Search for the cell housing the specified text and yield its (x, y) center coordinate. 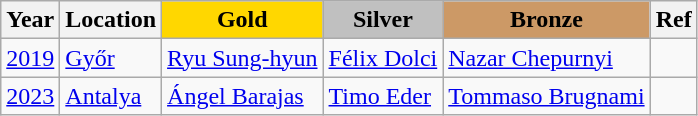
Ángel Barajas (242, 96)
Győr (111, 58)
Bronze (546, 20)
Tommaso Brugnami (546, 96)
Nazar Chepurnyi (546, 58)
Year (30, 20)
Félix Dolci (383, 58)
2023 (30, 96)
Ref (674, 20)
Timo Eder (383, 96)
Silver (383, 20)
Antalya (111, 96)
Ryu Sung-hyun (242, 58)
2019 (30, 58)
Location (111, 20)
Gold (242, 20)
